Detect which cell encompasses the target text, then output its (X, Y) center coordinate. 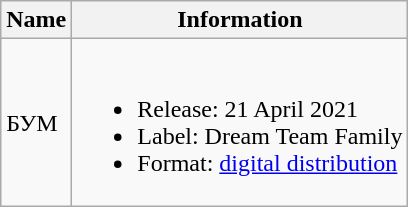
Information (240, 20)
Name (36, 20)
Release: 21 April 2021Label: Dream Team FamilyFormat: digital distribution (240, 122)
БУМ (36, 122)
